Return the (X, Y) coordinate for the center point of the cell that contains the specified text.  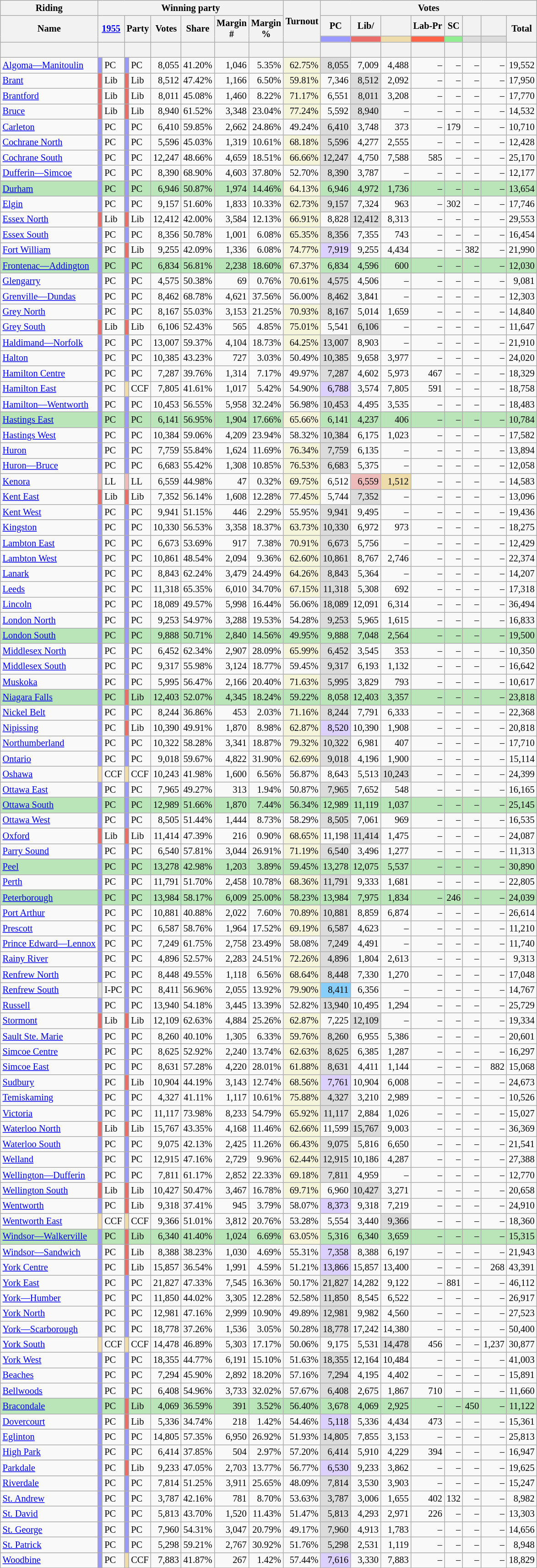
10,784 (522, 419)
4,168 (232, 1129)
313 (232, 789)
47.33% (198, 1283)
1,783 (396, 1530)
19,625 (522, 1468)
2.97% (266, 1452)
56.77% (302, 1468)
7,616 (336, 1560)
4,750 (366, 158)
18.60% (266, 266)
Waterloo North (49, 1129)
6,960 (336, 1190)
56.00% (302, 296)
3,006 (366, 1498)
4,237 (366, 419)
77.24% (302, 111)
2,729 (232, 1160)
4,229 (396, 1452)
1,024 (232, 1236)
5,386 (396, 1036)
16.44% (266, 604)
14,532 (522, 111)
50.17% (302, 1283)
4.59% (266, 1267)
1,964 (232, 928)
6,522 (396, 1298)
55.95% (302, 512)
62.73% (302, 204)
6,333 (396, 713)
12,770 (522, 1175)
34.70% (266, 589)
3,044 (232, 851)
71.63% (302, 682)
3,305 (232, 1298)
Ontario (49, 759)
56.34% (302, 805)
18,275 (522, 528)
54.96% (198, 1391)
15,027 (522, 1113)
61.88% (302, 1067)
4,659 (232, 158)
3,124 (232, 666)
2,852 (232, 1175)
548 (396, 789)
4,822 (232, 759)
69.75% (302, 481)
21,541 (522, 1144)
3,143 (232, 1083)
13.74% (266, 1051)
8,643 (336, 774)
Elgin (49, 204)
49.89% (302, 1313)
62.24% (198, 574)
62.34% (198, 651)
24,399 (522, 774)
10,710 (522, 127)
16,642 (522, 666)
1,444 (232, 820)
3,288 (232, 620)
39.76% (198, 373)
44.02% (198, 1298)
63.73% (302, 528)
32.02% (266, 1391)
Peel (49, 866)
32.24% (266, 404)
Margin% (266, 29)
Stormont (49, 1021)
10.90% (266, 1313)
54.97% (198, 620)
Cochrane South (49, 158)
25.00% (266, 898)
3,271 (396, 1190)
13,096 (522, 497)
66.91% (302, 219)
64.25% (302, 343)
353 (396, 651)
6,530 (336, 1468)
2,555 (396, 142)
Kent East (49, 497)
8.70% (266, 1498)
54.18% (198, 1005)
68.36% (302, 882)
3,445 (232, 1005)
56.55% (198, 404)
58.29% (302, 820)
22,805 (522, 882)
59.76% (302, 1036)
6.50% (266, 81)
66.66% (302, 158)
26,614 (522, 913)
1,475 (396, 836)
56.81% (198, 266)
7,975 (366, 898)
24,039 (522, 898)
17.66% (266, 419)
58.76% (198, 928)
15.10% (266, 1360)
8,233 (232, 1113)
24,673 (522, 1083)
Renfrew North (49, 975)
3,479 (232, 574)
382 (472, 250)
70.89% (302, 913)
51.60% (198, 204)
27,388 (522, 1160)
13.92% (266, 990)
79.90% (302, 990)
20.76% (266, 1221)
59.81% (302, 81)
Bruce (49, 111)
12,428 (522, 142)
1,287 (396, 1051)
69 (232, 281)
26.92% (266, 1437)
9,313 (522, 959)
18.37% (266, 528)
11.46% (266, 1129)
13.77% (266, 1468)
7,330 (366, 975)
Perth (49, 882)
59.21% (198, 1545)
Lambton East (49, 543)
41.40% (198, 1236)
2,092 (396, 81)
68.18% (302, 142)
57.35% (198, 1437)
5,965 (366, 620)
43,391 (522, 1267)
44.98% (198, 481)
Ottawa East (49, 789)
Turnout (302, 21)
1,624 (232, 451)
50.78% (198, 235)
504 (232, 1452)
1,305 (232, 1036)
9.96% (266, 1160)
59.06% (198, 435)
1,908 (396, 728)
4,495 (366, 404)
49.55% (198, 975)
5,303 (232, 1345)
11,599 (336, 1129)
17,582 (522, 435)
2.29% (266, 512)
42.00% (198, 219)
4,884 (232, 1021)
6.33% (266, 1036)
11,647 (522, 327)
70.93% (302, 312)
York East (49, 1283)
71.16% (302, 713)
5,537 (396, 866)
13,894 (522, 451)
8,767 (366, 558)
5,756 (366, 543)
3,208 (396, 96)
11,660 (522, 1391)
65.99% (302, 651)
2,703 (232, 1468)
52.92% (198, 1051)
Prince Edward—Lennox (49, 944)
6,135 (366, 451)
Eglinton (49, 1437)
2,767 (232, 1545)
46.89% (198, 1345)
1,132 (396, 666)
407 (396, 743)
406 (396, 419)
7,761 (336, 1083)
17,710 (522, 743)
7,588 (396, 158)
6,950 (232, 1437)
14,380 (396, 1329)
4,959 (366, 1175)
1,017 (232, 389)
Essex South (49, 235)
Simcoe East (49, 1067)
56.96% (198, 990)
12,303 (522, 296)
53.28% (302, 1221)
Dufferin—Simcoe (49, 173)
17,746 (522, 204)
70.61% (302, 281)
2,840 (232, 636)
56.98% (302, 404)
7,009 (366, 65)
58.23% (302, 898)
18.51% (266, 158)
53.63% (302, 1498)
18,829 (522, 1560)
917 (232, 543)
1,144 (396, 1067)
6,874 (396, 913)
4,602 (366, 373)
1,867 (396, 1391)
St. Patrick (49, 1545)
216 (232, 836)
3,862 (396, 1468)
12,058 (522, 466)
10,526 (522, 1098)
1,037 (396, 805)
59.85% (198, 127)
1,046 (232, 65)
Temiskaming (49, 1098)
3.89% (266, 866)
2,892 (232, 1375)
40.10% (198, 1036)
1,512 (396, 481)
6,197 (396, 1252)
46,112 (522, 1283)
63.05% (302, 1236)
52.07% (198, 697)
473 (428, 1421)
Sault Ste. Marie (49, 1036)
1,600 (232, 774)
20,818 (522, 728)
49.17% (302, 1530)
3,829 (366, 682)
17,048 (522, 975)
28.09% (266, 651)
71.19% (302, 851)
16.36% (266, 1283)
41.87% (198, 1560)
7,225 (336, 1021)
56.40% (302, 1406)
Cochrane North (49, 142)
9,333 (366, 882)
14,840 (522, 312)
2,999 (232, 1313)
58.32% (302, 435)
179 (454, 127)
1,294 (396, 1005)
54.90% (302, 389)
2,531 (366, 1545)
14,583 (522, 481)
Brantford (49, 96)
10,186 (366, 1160)
11.43% (266, 1514)
Beaches (49, 1375)
267 (232, 1560)
4,287 (396, 1160)
40.88% (198, 913)
12,429 (522, 543)
York Centre (49, 1267)
4,506 (366, 281)
55.98% (198, 666)
41,003 (522, 1360)
1,026 (396, 1113)
19,334 (522, 1021)
22,368 (522, 713)
394 (428, 1452)
Dovercourt (49, 1421)
57.16% (302, 1375)
17.17% (266, 1345)
1,608 (232, 497)
4,491 (366, 944)
St. Andrew (49, 1498)
781 (232, 1498)
55.42% (198, 466)
51.63% (302, 1360)
77.45% (302, 497)
6,650 (396, 1144)
16,947 (522, 1452)
Parry Sound (49, 851)
3,903 (396, 1483)
1,536 (232, 1329)
64.26% (302, 574)
29,553 (522, 219)
19,500 (522, 636)
York—Humber (49, 1298)
18.24% (266, 697)
68.64% (302, 975)
12,075 (366, 866)
45.90% (198, 1375)
881 (454, 1283)
591 (428, 389)
2,240 (232, 1051)
72.26% (302, 959)
54.31% (198, 1530)
8,373 (336, 1206)
58.08% (302, 944)
51.44% (198, 820)
51.70% (198, 882)
7,791 (366, 713)
16,535 (522, 820)
6,788 (336, 389)
Victoria (49, 1113)
7,219 (396, 1206)
3,545 (366, 651)
456 (428, 1345)
3,358 (232, 528)
19,436 (522, 512)
53.69% (198, 543)
Renfrew South (49, 990)
5,973 (396, 373)
5,513 (366, 774)
37.80% (266, 173)
58.07% (302, 1206)
3,496 (366, 851)
Middlesex South (49, 666)
25,813 (522, 1437)
7,545 (232, 1283)
16,833 (522, 620)
52.70% (302, 173)
8,948 (522, 1545)
24.86% (266, 127)
26.91% (266, 851)
7,048 (366, 636)
Woodbine (49, 1560)
47.39% (198, 836)
Carleton (49, 127)
Ottawa West (49, 820)
50.71% (198, 636)
68.90% (198, 173)
Nipissing (49, 728)
4,596 (366, 266)
Oxford (49, 836)
52.57% (198, 959)
42.16% (198, 1498)
4,220 (232, 1067)
37.26% (198, 1329)
3.05% (266, 1329)
2,675 (366, 1391)
16,165 (522, 789)
20,601 (522, 1036)
20.40% (266, 682)
Nickel Belt (49, 713)
Fort William (49, 250)
56.14% (198, 497)
Algoma—Manitoulin (49, 65)
50.47% (198, 1190)
42.98% (198, 866)
18.77% (266, 666)
4,560 (396, 1313)
585 (428, 158)
64.13% (302, 189)
Northumberland (49, 743)
1,655 (396, 1498)
7,346 (336, 81)
7,061 (366, 820)
969 (396, 820)
8.73% (266, 820)
4,195 (366, 1375)
3,440 (366, 1221)
I-PC (113, 990)
5,998 (232, 604)
Frontenac—Addington (49, 266)
45.08% (198, 96)
3,047 (232, 1530)
2,238 (232, 266)
373 (396, 127)
4,196 (366, 759)
58.17% (198, 898)
61.52% (198, 111)
Windsor—Walkerville (49, 1236)
1,203 (232, 866)
44.19% (198, 1083)
62.75% (302, 65)
Lambton West (49, 558)
65.66% (302, 419)
1,001 (232, 235)
8,828 (336, 219)
61.75% (198, 944)
3,535 (396, 404)
15,361 (522, 1421)
Rainy River (49, 959)
37.85% (198, 1452)
446 (232, 512)
Lanark (49, 574)
18.20% (266, 1375)
18,483 (522, 404)
79.32% (302, 743)
57.20% (302, 1452)
8,313 (396, 219)
3,574 (366, 389)
Riding (49, 8)
6,955 (366, 1036)
55.03% (198, 312)
7.17% (266, 373)
11,210 (522, 928)
49.97% (302, 373)
68.78% (198, 296)
4,277 (366, 142)
4,411 (366, 1067)
18,329 (522, 373)
Wentworth (49, 1206)
7,358 (336, 1252)
76.34% (302, 451)
3,467 (232, 1190)
26,917 (522, 1298)
Grey South (49, 327)
1,681 (396, 882)
Brant (49, 81)
3,348 (232, 111)
1,119 (396, 1545)
68.56% (302, 1083)
13,654 (522, 189)
6,008 (396, 1083)
54.79% (266, 1113)
Total (522, 29)
1,904 (232, 419)
51.47% (302, 1514)
19.53% (266, 620)
4,488 (396, 65)
Parkdale (49, 1468)
75.01% (302, 327)
49.27% (198, 789)
51.76% (302, 1545)
14,207 (522, 574)
973 (396, 528)
York North (49, 1313)
226 (428, 1514)
Peterborough (49, 898)
793 (396, 682)
1,237 (494, 1345)
5,531 (366, 1345)
3,812 (232, 1221)
6,175 (366, 435)
12,164 (366, 1360)
24,020 (522, 358)
20.79% (266, 1530)
246 (454, 898)
45.03% (198, 142)
18,360 (522, 1221)
Hamilton—Wentworth (49, 404)
1,030 (232, 1252)
14,656 (522, 1530)
1,308 (232, 466)
3,733 (232, 1391)
8,058 (336, 697)
Lincoln (49, 604)
5,308 (366, 589)
51.21% (302, 1267)
Hastings East (49, 419)
4,104 (232, 343)
Glengarry (49, 281)
15,891 (522, 1375)
43.35% (198, 1129)
44.77% (198, 1360)
Middlesex North (49, 651)
6,356 (366, 990)
75.88% (302, 1098)
St. David (49, 1514)
62.66% (302, 1129)
Port Arthur (49, 913)
Ottawa South (49, 805)
5.42% (266, 389)
49.57% (198, 604)
Haldimand—Norfolk (49, 343)
24.49% (266, 574)
48.09% (302, 1483)
47 (232, 481)
52.82% (302, 1005)
55.31% (302, 1252)
15,068 (522, 1067)
710 (428, 1391)
7.60% (266, 913)
3,341 (232, 743)
Grey North (49, 312)
London South (49, 636)
30,877 (522, 1345)
27,523 (522, 1313)
24,910 (522, 1206)
268 (494, 1267)
1,314 (232, 373)
565 (232, 327)
41.20% (198, 65)
7,919 (336, 250)
Lab-Pr (428, 26)
57.44% (302, 1560)
1,277 (396, 851)
48.54% (198, 558)
1,023 (396, 435)
2,746 (396, 558)
57.28% (198, 1067)
2,989 (396, 1098)
5,592 (336, 111)
14,767 (522, 990)
3,841 (366, 296)
0.76% (266, 281)
12,177 (522, 173)
17,950 (522, 81)
4,913 (366, 1530)
8,903 (366, 343)
43.70% (198, 1514)
2,022 (232, 913)
132 (454, 1498)
1,991 (232, 1267)
7,855 (366, 1437)
23.94% (266, 435)
Waterloo South (49, 1144)
Party (138, 29)
3,678 (336, 1406)
1.94% (266, 789)
19,552 (522, 65)
8,859 (366, 913)
51.15% (198, 512)
21,990 (522, 250)
743 (396, 235)
Huron—Bruce (49, 466)
4,603 (232, 173)
12.74% (266, 1083)
11,740 (522, 944)
13.39% (266, 1005)
7,652 (366, 789)
15,315 (522, 1236)
York—Scarborough (49, 1329)
1,974 (232, 189)
Name (49, 29)
York West (49, 1360)
0.32% (266, 481)
17,242 (366, 1329)
25,729 (522, 1005)
66.43% (302, 1144)
London North (49, 620)
51.93% (302, 1437)
Winning party (190, 8)
963 (396, 204)
6,512 (336, 481)
Oshawa (49, 774)
12,030 (522, 266)
2,971 (396, 1514)
3.79% (266, 1206)
6,193 (366, 666)
727 (232, 358)
37.41% (198, 1206)
Grenville—Dundas (49, 296)
3,330 (366, 1560)
York South (49, 1345)
1,804 (366, 959)
14.46% (266, 189)
23.49% (266, 944)
25,145 (522, 805)
3,530 (366, 1483)
2,564 (396, 636)
42.13% (198, 1144)
12,091 (366, 604)
Halton (49, 358)
5,014 (366, 312)
13,866 (336, 1267)
9,982 (366, 1313)
Margin# (232, 29)
4.85% (266, 327)
3.52% (266, 1406)
25,170 (522, 158)
Prescott (49, 928)
5,316 (336, 1236)
15,247 (522, 1483)
Wellington—Dufferin (49, 1175)
17,770 (522, 96)
6,009 (232, 898)
18,758 (522, 389)
50.28% (302, 1329)
59.22% (302, 697)
6,314 (396, 604)
22,374 (522, 558)
9.36% (266, 558)
Sudbury (49, 1083)
21,910 (522, 343)
56.47% (198, 682)
67.15% (302, 589)
Hastings West (49, 435)
61.17% (198, 1175)
1,319 (232, 142)
1,736 (396, 189)
16,454 (522, 235)
1,834 (396, 898)
36.54% (198, 1267)
54.28% (302, 620)
2.03% (266, 713)
7,324 (366, 204)
1,117 (232, 1098)
51.66% (198, 805)
1,270 (396, 975)
11,119 (366, 805)
48.66% (198, 158)
50.06% (302, 1345)
6,972 (366, 528)
1,615 (396, 620)
6,191 (232, 1360)
58.28% (198, 743)
36,494 (522, 604)
391 (232, 1406)
9,658 (366, 358)
17.52% (266, 928)
12.13% (266, 219)
50,400 (522, 1329)
52.43% (198, 327)
28.01% (266, 1067)
10,617 (522, 682)
5,958 (232, 404)
11,198 (336, 836)
St. George (49, 1530)
62.69% (302, 759)
10,495 (366, 1005)
4,621 (232, 296)
467 (428, 373)
56.53% (198, 528)
70.91% (302, 543)
1,833 (232, 204)
57.81% (198, 851)
Kent West (49, 512)
9,003 (396, 1129)
3,748 (366, 127)
23.04% (266, 111)
SC (454, 26)
2,758 (232, 944)
36,369 (522, 1129)
Hamilton East (49, 389)
3,210 (366, 1098)
600 (396, 266)
49.95% (302, 636)
5,364 (366, 574)
62.60% (302, 558)
4.69% (266, 1252)
14,282 (366, 1283)
Kenora (49, 481)
7.44% (266, 805)
69.18% (302, 1175)
15,114 (522, 759)
47.42% (198, 81)
54.46% (302, 1421)
13,400 (396, 1267)
6,551 (336, 96)
5,816 (366, 1144)
41.11% (198, 1098)
3,977 (396, 358)
High Park (49, 1452)
Huron (49, 451)
6,385 (366, 1051)
14.56% (266, 636)
3,659 (396, 1236)
17,318 (522, 589)
41.98% (198, 774)
Kingston (49, 528)
4,209 (232, 435)
22.33% (266, 1175)
21,943 (522, 1252)
10.78% (266, 882)
65.92% (302, 1113)
37.56% (266, 296)
882 (494, 1067)
402 (428, 1498)
56.95% (198, 419)
8.98% (266, 728)
4,402 (396, 1375)
4,345 (232, 697)
450 (472, 1406)
4,972 (366, 189)
30.92% (266, 1545)
25.26% (266, 1021)
1,118 (232, 975)
2,166 (232, 682)
8,545 (366, 1298)
56.06% (302, 604)
2,884 (366, 1113)
36.59% (198, 1406)
51.25% (198, 1483)
10.33% (266, 204)
Riverdale (49, 1483)
Wellington South (49, 1190)
10,484 (396, 1360)
10,350 (522, 651)
3,911 (232, 1483)
1,166 (232, 81)
8,520 (336, 728)
11.69% (266, 451)
69.19% (302, 928)
11.26% (266, 1144)
34.74% (198, 1421)
51.01% (198, 1221)
5.35% (266, 65)
1,460 (232, 96)
18.73% (266, 343)
5,910 (366, 1452)
5,375 (366, 466)
20,658 (522, 1190)
9,495 (366, 512)
9,122 (396, 1283)
31.90% (266, 759)
2,425 (232, 1144)
50.38% (198, 281)
0.90% (266, 836)
10.85% (266, 466)
68.65% (302, 836)
4,293 (366, 1514)
Lib/ (366, 26)
2,662 (232, 127)
6.69% (266, 1236)
Simcoe Centre (49, 1051)
76.53% (302, 466)
2,907 (232, 651)
69.71% (302, 1190)
Hamilton Centre (49, 373)
1,659 (396, 312)
11,122 (522, 1406)
Welland (49, 1160)
302 (454, 204)
8.22% (266, 96)
2,094 (232, 558)
8,982 (522, 1498)
2,055 (232, 990)
59.67% (198, 759)
1955 (111, 29)
9,175 (336, 1345)
7,355 (366, 235)
Muskoka (49, 682)
218 (232, 1421)
5,541 (336, 327)
5,118 (336, 1421)
Share (198, 29)
3.03% (266, 358)
3,357 (396, 697)
945 (232, 1206)
21.25% (266, 312)
11,313 (522, 851)
Windsor—Sandwich (49, 1252)
57.67% (302, 1391)
49.91% (198, 728)
56.87% (302, 774)
5,744 (336, 497)
7.38% (266, 543)
2,458 (232, 882)
6,981 (366, 743)
Durham (49, 189)
43.23% (198, 358)
6,010 (232, 589)
2,613 (396, 959)
62.44% (302, 1160)
67.37% (302, 266)
18.87% (266, 743)
36.86% (198, 713)
16,297 (522, 1051)
453 (232, 713)
9,081 (522, 281)
Russell (49, 1005)
24.51% (266, 959)
52.58% (302, 1298)
1,520 (232, 1514)
50.49% (302, 358)
13,303 (522, 1514)
1,900 (396, 759)
74.77% (302, 250)
3,584 (232, 219)
Leeds (49, 589)
2,925 (396, 1406)
2,283 (232, 959)
47.05% (198, 1468)
24,087 (522, 836)
Bellwoods (49, 1391)
Bracondale (49, 1406)
41.61% (198, 389)
23,818 (522, 697)
4,623 (366, 928)
Wentworth East (49, 1221)
59.37% (198, 343)
Essex North (49, 219)
42.09% (198, 250)
55.84% (198, 451)
30,890 (522, 866)
1,336 (232, 250)
16.78% (266, 1190)
25.65% (266, 1483)
49.24% (302, 127)
73.98% (198, 1113)
38.23% (198, 1252)
692 (396, 589)
5,554 (336, 1221)
Niagara Falls (49, 697)
71.17% (302, 96)
